Scan for the cell matching the given text and deliver its [x, y] coordinate at center. 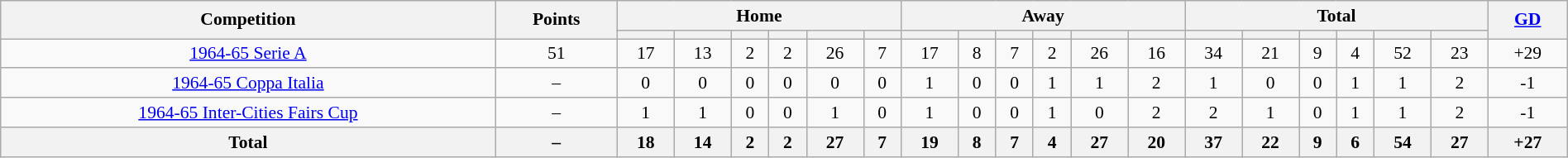
6 [1355, 141]
13 [703, 53]
1964-65 Coppa Italia [248, 83]
14 [703, 141]
Points [556, 20]
16 [1156, 53]
37 [1214, 141]
51 [556, 53]
19 [930, 141]
Competition [248, 20]
+29 [1527, 53]
20 [1156, 141]
18 [645, 141]
21 [1270, 53]
Away [1042, 16]
Home [759, 16]
1964-65 Serie A [248, 53]
GD [1527, 20]
34 [1214, 53]
22 [1270, 141]
54 [1403, 141]
+27 [1527, 141]
23 [1459, 53]
52 [1403, 53]
1964-65 Inter-Cities Fairs Cup [248, 113]
